Output the [X, Y] coordinate of the center of the cell containing the given text.  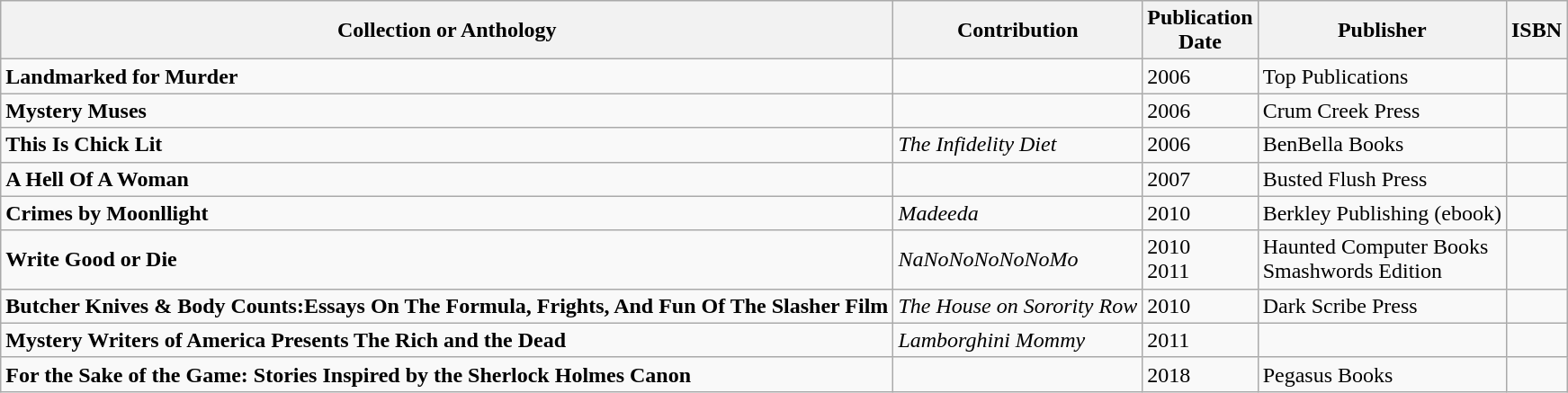
Top Publications [1382, 76]
Busted Flush Press [1382, 179]
2018 [1200, 374]
20102011 [1200, 259]
ISBN [1537, 31]
A Hell Of A Woman [447, 179]
BenBella Books [1382, 145]
Collection or Anthology [447, 31]
NaNoNoNoNoNoMo [1018, 259]
For the Sake of the Game: Stories Inspired by the Sherlock Holmes Canon [447, 374]
2011 [1200, 340]
Pegasus Books [1382, 374]
Lamborghini Mommy [1018, 340]
Contribution [1018, 31]
Haunted Computer BooksSmashwords Edition [1382, 259]
Butcher Knives & Body Counts:Essays On The Formula, Frights, And Fun Of The Slasher Film [447, 306]
Mystery Writers of America Presents The Rich and the Dead [447, 340]
Crimes by Moonllight [447, 213]
PublicationDate [1200, 31]
Mystery Muses [447, 111]
2007 [1200, 179]
Berkley Publishing (ebook) [1382, 213]
Crum Creek Press [1382, 111]
Landmarked for Murder [447, 76]
Write Good or Die [447, 259]
The Infidelity Diet [1018, 145]
This Is Chick Lit [447, 145]
Dark Scribe Press [1382, 306]
Madeeda [1018, 213]
The House on Sorority Row [1018, 306]
Publisher [1382, 31]
